Locate the cell with the specified text and output its (X, Y) center coordinate. 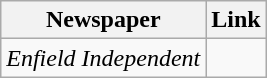
Enfield Independent (104, 58)
Newspaper (104, 20)
Link (236, 20)
